Detect which cell encompasses the target text, then output its [X, Y] center coordinate. 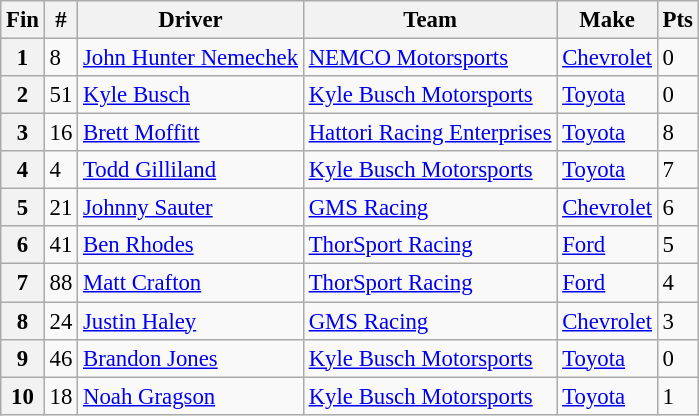
Driver [191, 20]
Noah Gragson [191, 396]
# [60, 20]
Team [430, 20]
Kyle Busch [191, 95]
Johnny Sauter [191, 208]
John Hunter Nemechek [191, 58]
21 [60, 208]
Hattori Racing Enterprises [430, 133]
10 [23, 396]
16 [60, 133]
Justin Haley [191, 321]
Fin [23, 20]
Brett Moffitt [191, 133]
46 [60, 358]
Make [607, 20]
9 [23, 358]
41 [60, 245]
Pts [678, 20]
Matt Crafton [191, 283]
88 [60, 283]
18 [60, 396]
Ben Rhodes [191, 245]
24 [60, 321]
2 [23, 95]
Todd Gilliland [191, 170]
NEMCO Motorsports [430, 58]
51 [60, 95]
Brandon Jones [191, 358]
